Determine the [x, y] coordinate at the center of the cell enclosing the given text.  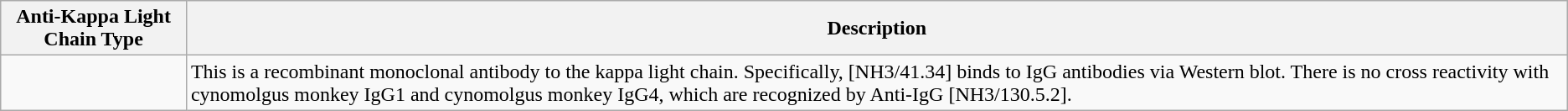
Description [876, 29]
Anti-Kappa Light Chain Type [94, 29]
